Return the (x, y) coordinate for the center point of the cell that contains the specified text.  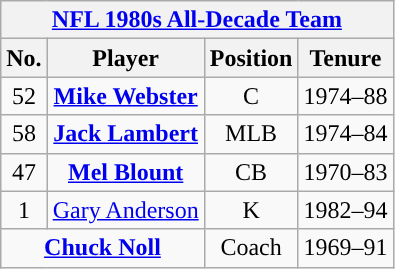
MLB (251, 134)
Tenure (346, 58)
Jack Lambert (126, 134)
No. (24, 58)
1 (24, 210)
52 (24, 96)
47 (24, 172)
Player (126, 58)
Gary Anderson (126, 210)
Chuck Noll (102, 248)
58 (24, 134)
1974–88 (346, 96)
Coach (251, 248)
K (251, 210)
Mike Webster (126, 96)
Mel Blount (126, 172)
1982–94 (346, 210)
CB (251, 172)
1970–83 (346, 172)
Position (251, 58)
1969–91 (346, 248)
C (251, 96)
NFL 1980s All-Decade Team (197, 20)
1974–84 (346, 134)
